Output the (x, y) coordinate of the center of the cell containing the given text.  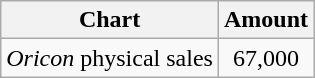
67,000 (266, 58)
Oricon physical sales (110, 58)
Amount (266, 20)
Chart (110, 20)
